Provide the [X, Y] coordinate of the cell's center where the given text is located.  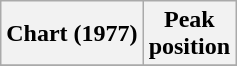
Chart (1977) [72, 34]
Peakposition [189, 34]
